Return [x, y] of the center of cell containing provided text 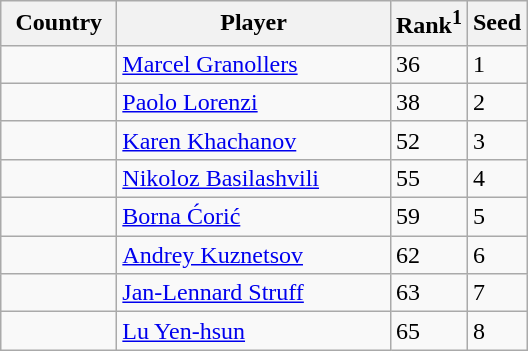
6 [496, 255]
36 [428, 64]
2 [496, 102]
Borna Ćorić [254, 217]
55 [428, 178]
62 [428, 255]
Lu Yen-hsun [254, 331]
7 [496, 293]
Jan-Lennard Struff [254, 293]
63 [428, 293]
Country [59, 24]
8 [496, 331]
Andrey Kuznetsov [254, 255]
Seed [496, 24]
59 [428, 217]
Karen Khachanov [254, 140]
65 [428, 331]
3 [496, 140]
Marcel Granollers [254, 64]
52 [428, 140]
Player [254, 24]
Paolo Lorenzi [254, 102]
Nikoloz Basilashvili [254, 178]
38 [428, 102]
4 [496, 178]
1 [496, 64]
Rank1 [428, 24]
5 [496, 217]
